Pinpoint the cell where the given text exists, returning its (x, y) midpoint coordinate. 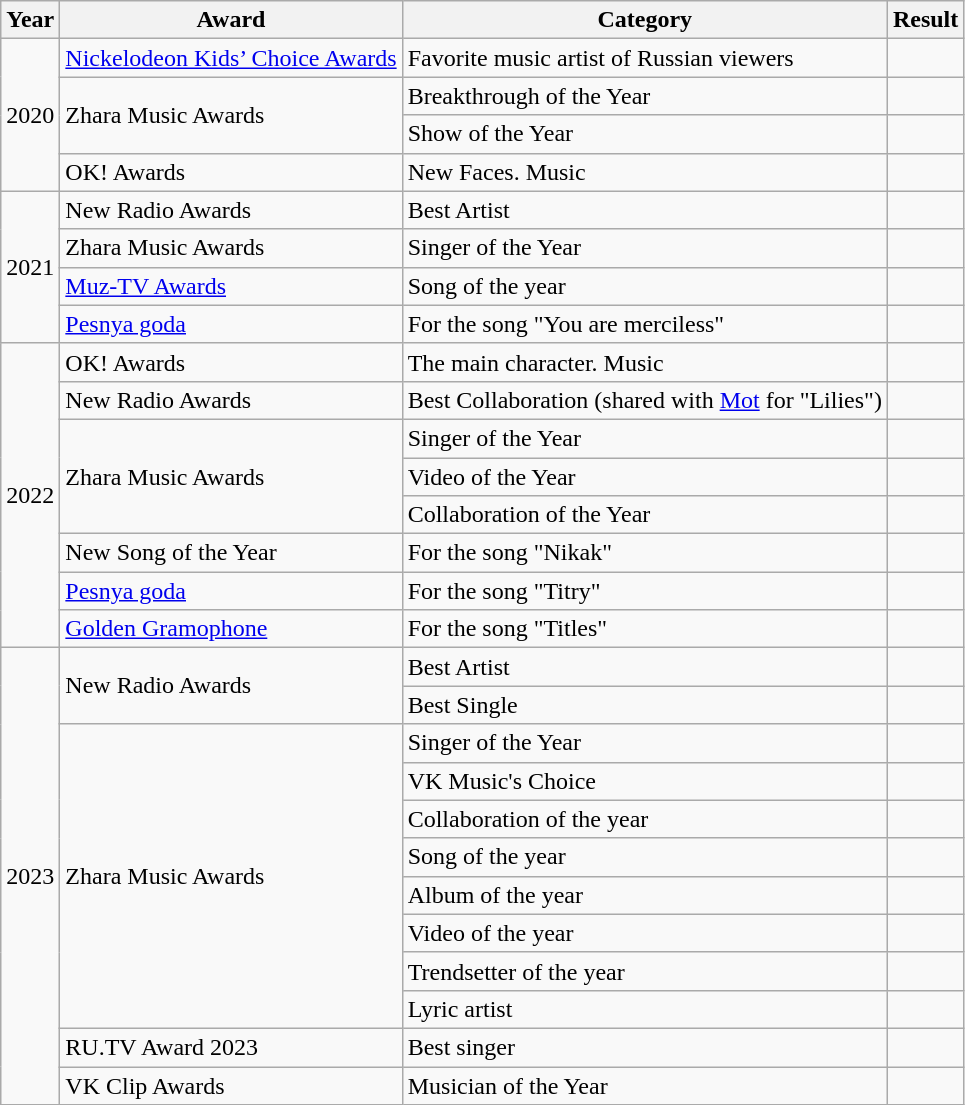
Trendsetter of the year (644, 971)
RU.TV Award 2023 (231, 1047)
Nickelodeon Kids’ Choice Awards (231, 58)
Favorite music artist of Russian viewers (644, 58)
Best Collaboration (shared with Mot for "Lilies") (644, 400)
For the song "You are merciless" (644, 324)
Musician of the Year (644, 1085)
2021 (30, 267)
New Faces. Music (644, 172)
2023 (30, 876)
For the song "Titry" (644, 591)
Collaboration of the year (644, 819)
Show of the Year (644, 134)
The main character. Music (644, 362)
Lyric artist (644, 1009)
VK Clip Awards (231, 1085)
2020 (30, 115)
Golden Gramophone (231, 629)
Album of the year (644, 895)
2022 (30, 495)
Best Single (644, 705)
Video of the Year (644, 477)
Result (925, 20)
Category (644, 20)
Video of the year (644, 933)
VK Music's Choice (644, 781)
Collaboration of the Year (644, 515)
Year (30, 20)
Breakthrough of the Year (644, 96)
New Song of the Year (231, 553)
For the song "Nikak" (644, 553)
For the song "Titles" (644, 629)
Award (231, 20)
Best singer (644, 1047)
Muz-TV Awards (231, 286)
